Determine the [x, y] coordinate at the center of the cell enclosing the given text.  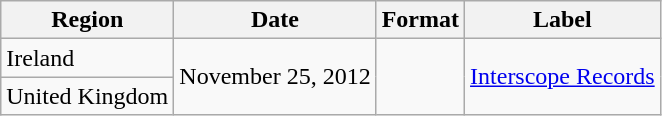
Ireland [88, 58]
Date [275, 20]
Region [88, 20]
Format [420, 20]
Label [563, 20]
United Kingdom [88, 96]
Interscope Records [563, 77]
November 25, 2012 [275, 77]
